Detect which cell encompasses the target text, then output its (X, Y) center coordinate. 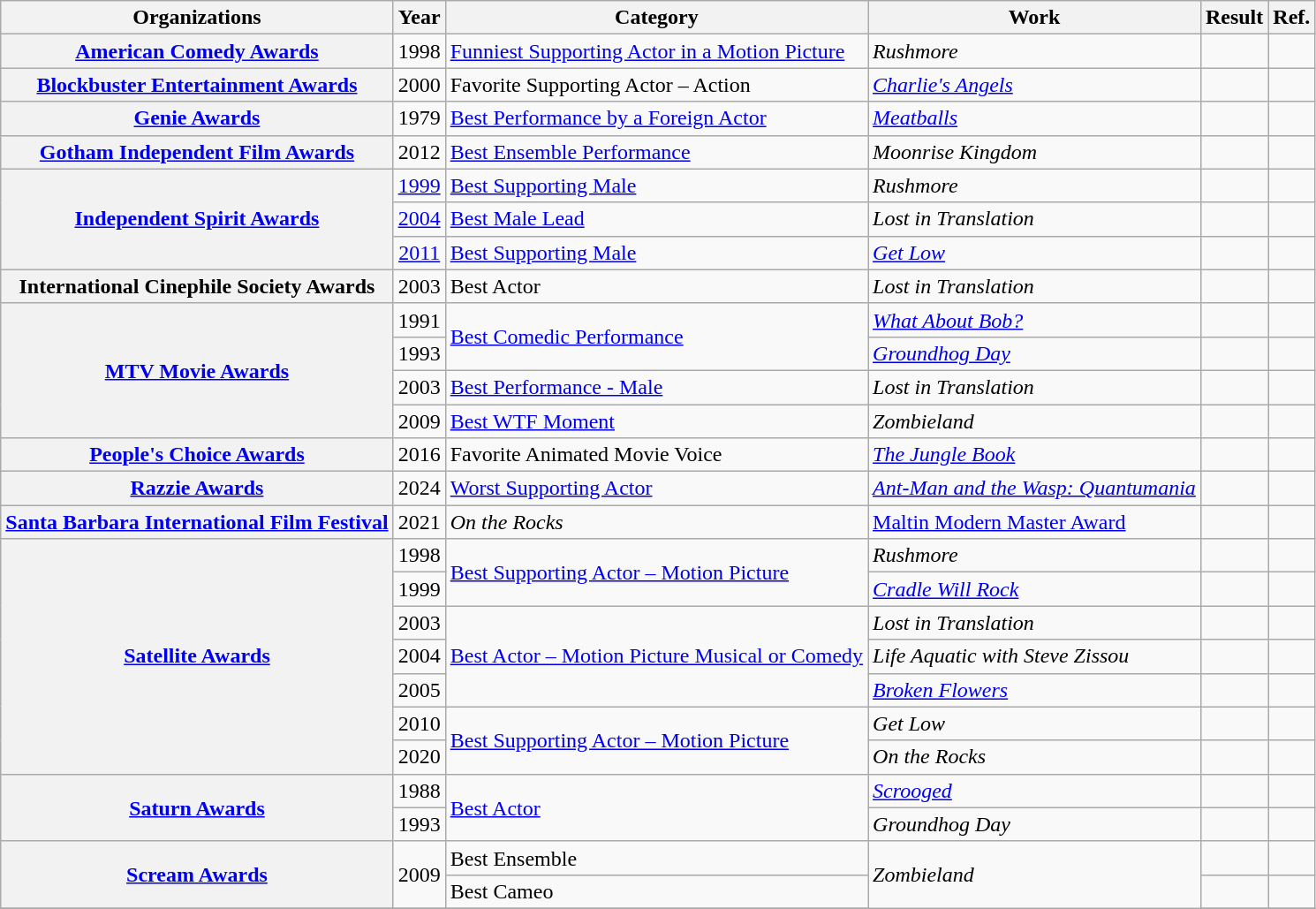
MTV Movie Awards (197, 370)
Worst Supporting Actor (656, 489)
Meatballs (1035, 118)
Result (1234, 18)
Satellite Awards (197, 656)
Work (1035, 18)
Year (419, 18)
Independent Spirit Awards (197, 219)
2016 (419, 455)
Razzie Awards (197, 489)
2020 (419, 757)
People's Choice Awards (197, 455)
Ref. (1291, 18)
Best Performance - Male (656, 387)
Best Performance by a Foreign Actor (656, 118)
Funniest Supporting Actor in a Motion Picture (656, 51)
Best Cameo (656, 891)
Maltin Modern Master Award (1035, 522)
Scrooged (1035, 791)
1991 (419, 320)
Best Comedic Performance (656, 337)
Blockbuster Entertainment Awards (197, 85)
1979 (419, 118)
Genie Awards (197, 118)
Broken Flowers (1035, 690)
Organizations (197, 18)
The Jungle Book (1035, 455)
Best Actor – Motion Picture Musical or Comedy (656, 656)
2021 (419, 522)
2024 (419, 489)
2000 (419, 85)
Ant-Man and the Wasp: Quantumania (1035, 489)
Scream Awards (197, 875)
2005 (419, 690)
Best Ensemble Performance (656, 152)
What About Bob? (1035, 320)
Moonrise Kingdom (1035, 152)
Saturn Awards (197, 807)
1988 (419, 791)
International Cinephile Society Awards (197, 286)
Best WTF Moment (656, 421)
Best Male Lead (656, 219)
Life Aquatic with Steve Zissou (1035, 656)
Santa Barbara International Film Festival (197, 522)
2011 (419, 253)
2012 (419, 152)
Gotham Independent Film Awards (197, 152)
Cradle Will Rock (1035, 589)
American Comedy Awards (197, 51)
Best Ensemble (656, 858)
Favorite Supporting Actor – Action (656, 85)
Favorite Animated Movie Voice (656, 455)
Charlie's Angels (1035, 85)
Category (656, 18)
2010 (419, 723)
